Locate the cell with the specified text and output its (x, y) center coordinate. 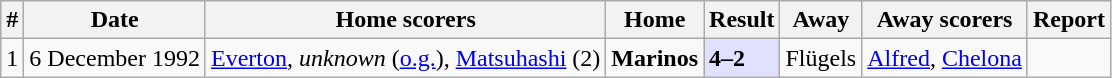
Marinos (655, 58)
Away (821, 20)
Away scorers (945, 20)
# (12, 20)
Everton, unknown (o.g.), Matsuhashi (2) (405, 58)
Home scorers (405, 20)
Date (115, 20)
Flügels (821, 58)
Home (655, 20)
6 December 1992 (115, 58)
Report (1068, 20)
Result (742, 20)
Alfred, Chelona (945, 58)
4–2 (742, 58)
1 (12, 58)
